From the cell containing the given text, extract its center point as [x, y] coordinate. 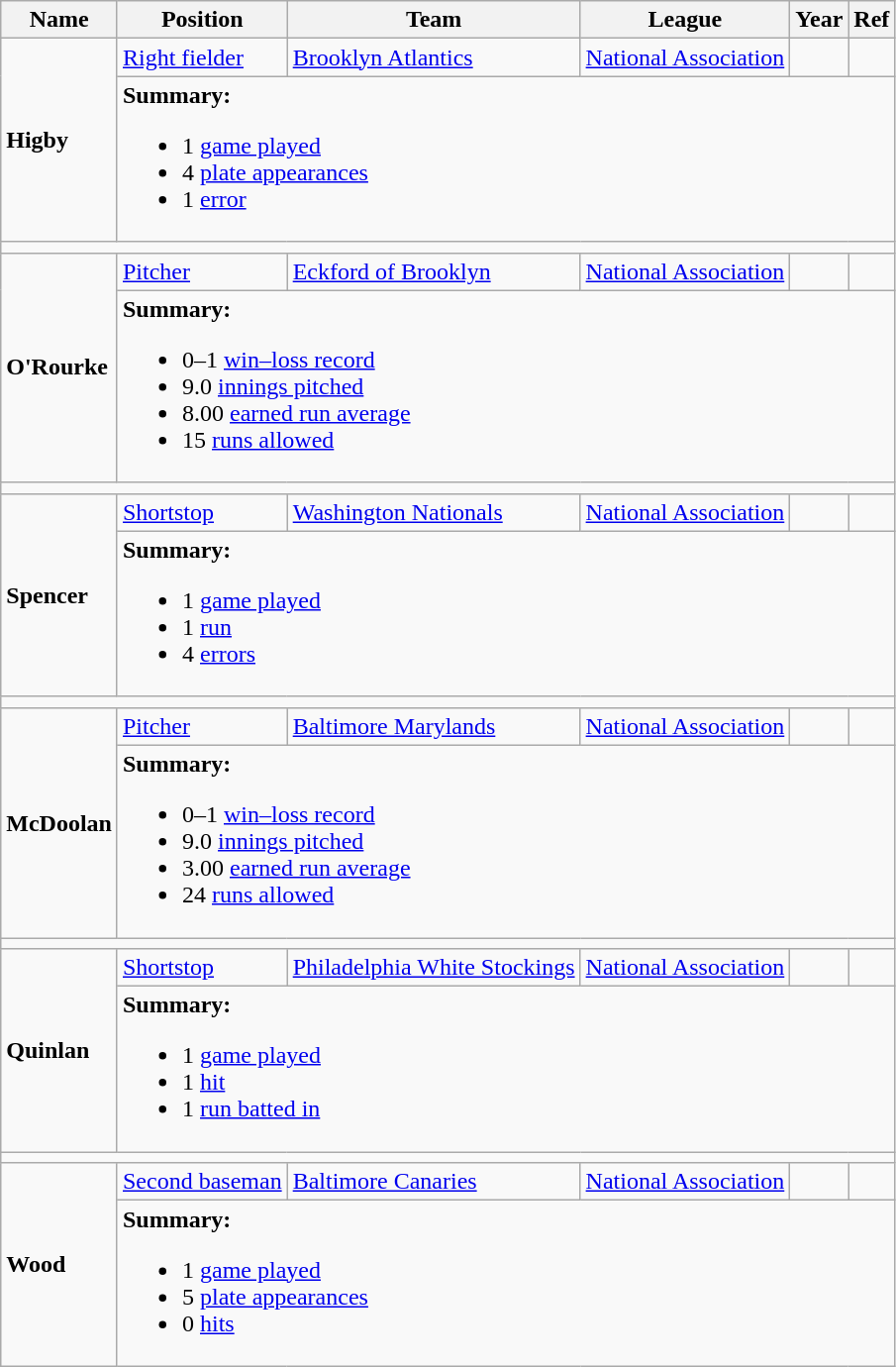
Second baseman [202, 1182]
Summary:0–1 win–loss record9.0 innings pitched3.00 earned run average24 runs allowed [505, 841]
Brooklyn Atlantics [434, 57]
Baltimore Canaries [434, 1182]
Summary:1 game played1 hit1 run batted in [505, 1070]
Philadelphia White Stockings [434, 968]
Summary:1 game played1 run4 errors [505, 614]
League [685, 20]
Summary:1 game played4 plate appearances1 error [505, 158]
Position [202, 20]
Ref [871, 20]
Summary:0–1 win–loss record9.0 innings pitched8.00 earned run average15 runs allowed [505, 386]
Summary:1 game played5 plate appearances0 hits [505, 1284]
Higby [59, 141]
Spencer [59, 594]
Right fielder [202, 57]
McDoolan [59, 822]
Team [434, 20]
Washington Nationals [434, 512]
Eckford of Brooklyn [434, 271]
Name [59, 20]
Quinlan [59, 1050]
Wood [59, 1264]
Baltimore Marylands [434, 726]
Year [820, 20]
O'Rourke [59, 368]
